Determine the [X, Y] coordinate at the center of the cell enclosing the given text.  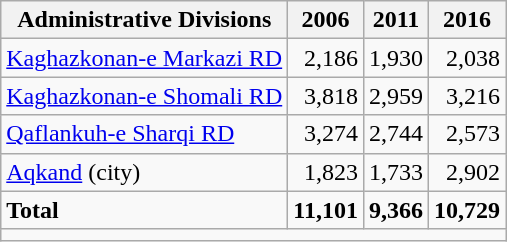
Total [144, 210]
Administrative Divisions [144, 20]
1,823 [326, 172]
10,729 [468, 210]
9,366 [396, 210]
1,930 [396, 58]
3,274 [326, 134]
2,959 [396, 96]
2011 [396, 20]
Kaghazkonan-e Shomali RD [144, 96]
2,038 [468, 58]
2,744 [396, 134]
11,101 [326, 210]
2,186 [326, 58]
3,216 [468, 96]
Kaghazkonan-e Markazi RD [144, 58]
Qaflankuh-e Sharqi RD [144, 134]
2006 [326, 20]
1,733 [396, 172]
2016 [468, 20]
2,573 [468, 134]
3,818 [326, 96]
2,902 [468, 172]
Aqkand (city) [144, 172]
